Output the [x, y] coordinate of the center of the cell containing the given text.  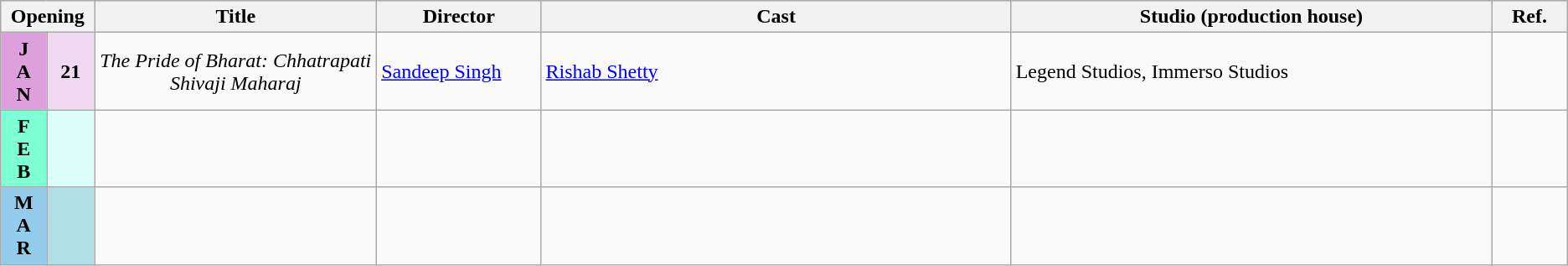
Cast [776, 17]
Studio (production house) [1251, 17]
FEB [23, 149]
JAN [23, 71]
Opening [48, 17]
MAR [23, 226]
Rishab Shetty [776, 71]
The Pride of Bharat: Chhatrapati Shivaji Maharaj [236, 71]
Director [459, 17]
Legend Studios, Immerso Studios [1251, 71]
Sandeep Singh [459, 71]
Title [236, 17]
Ref. [1529, 17]
21 [70, 71]
